Capture the cell that displays the provided text and extract its (X, Y) central coordinate. 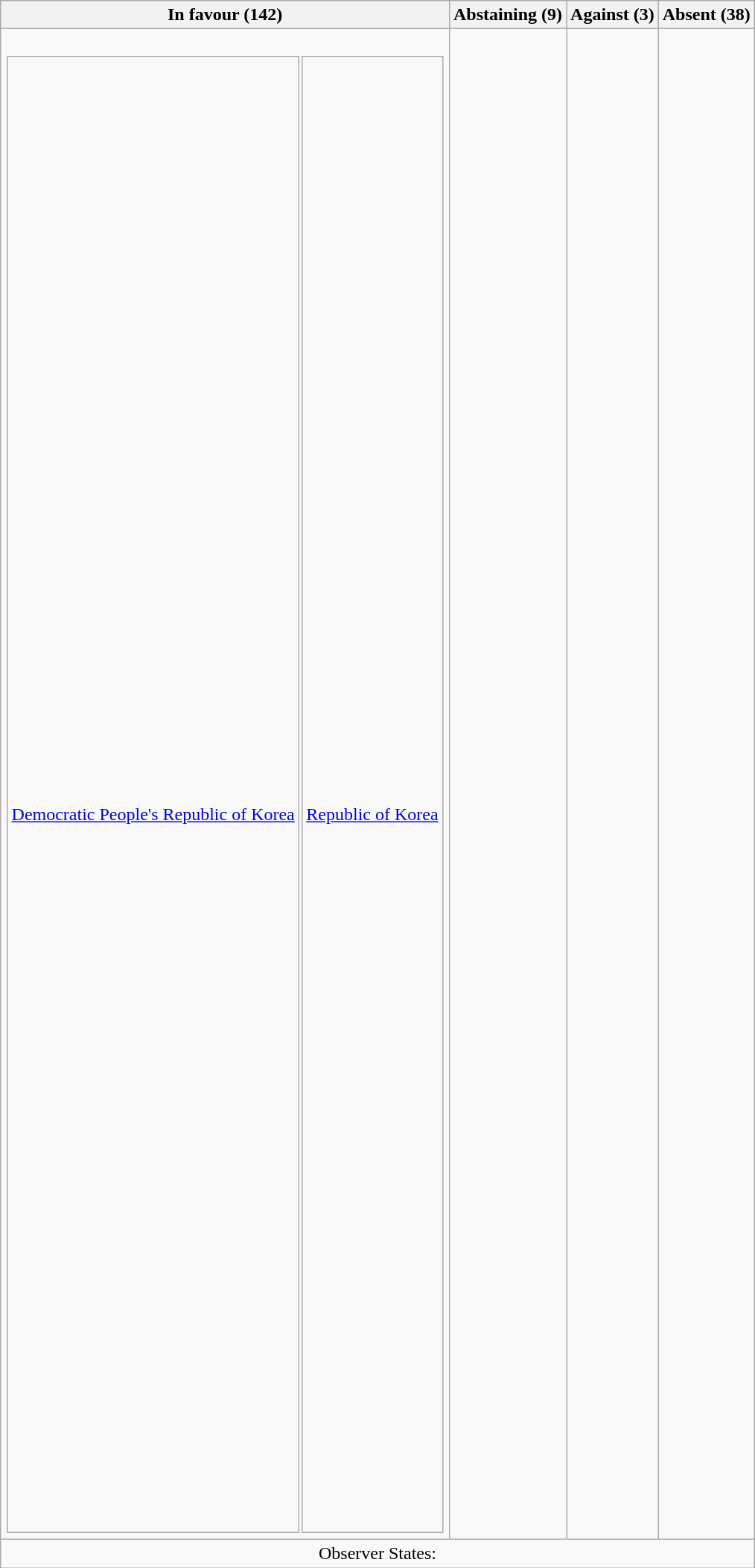
Democratic People's Republic of Korea Republic of Korea (225, 784)
Republic of Korea (372, 794)
In favour (142) (225, 15)
Against (3) (613, 15)
Observer States: (378, 1553)
Abstaining (9) (508, 15)
Absent (38) (706, 15)
Democratic People's Republic of Korea (153, 794)
